Extract the (X, Y) coordinate from the center of the cell holding the provided text.  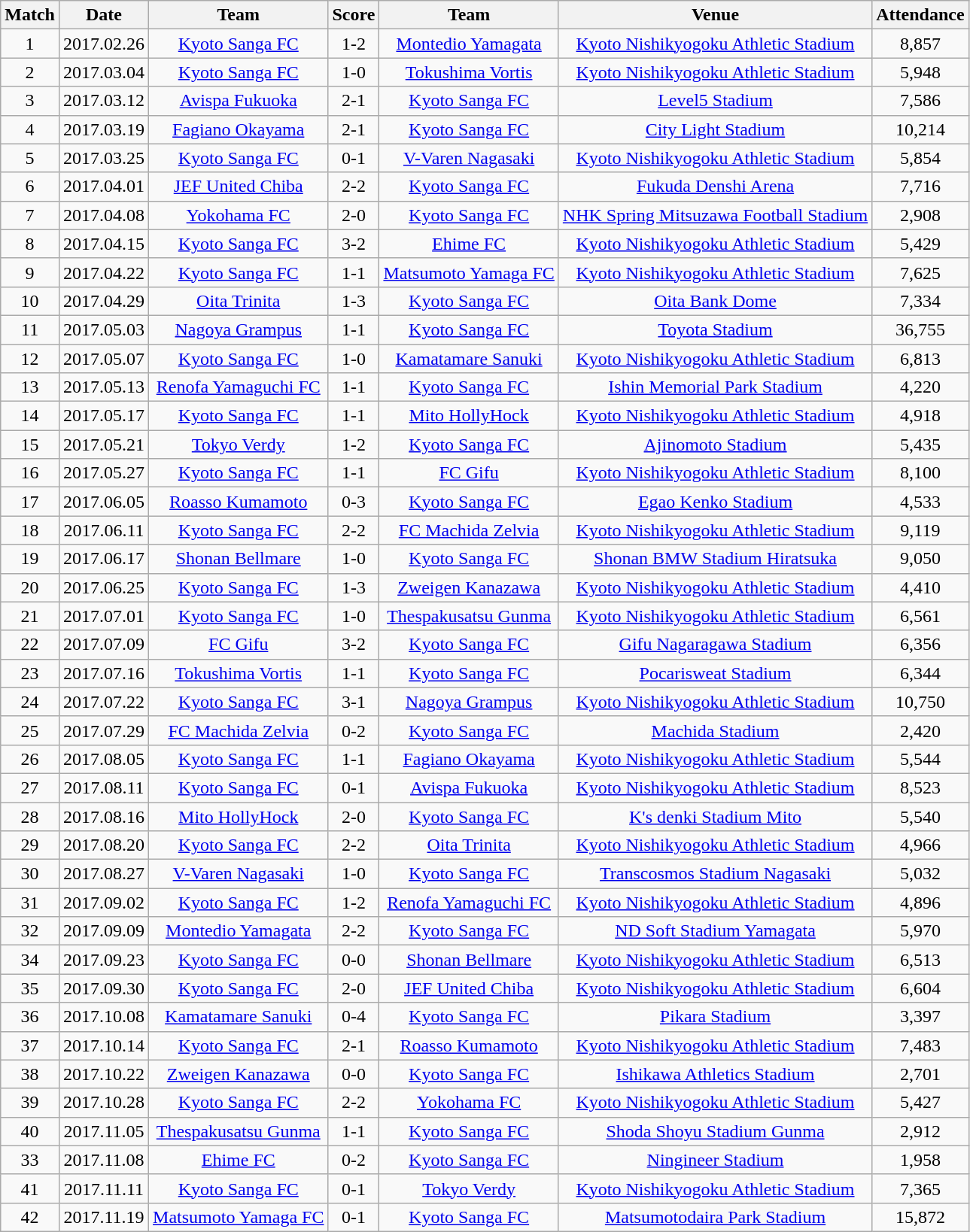
2017.05.07 (104, 359)
2017.07.16 (104, 673)
2017.10.22 (104, 1074)
5,032 (920, 874)
11 (30, 329)
3,397 (920, 1017)
10 (30, 301)
10,750 (920, 702)
Gifu Nagaragawa Stadium (715, 645)
2017.06.17 (104, 559)
5,435 (920, 445)
28 (30, 816)
7,334 (920, 301)
2017.03.25 (104, 158)
2017.03.12 (104, 101)
20 (30, 587)
38 (30, 1074)
7,716 (920, 187)
2017.06.11 (104, 530)
2,912 (920, 1131)
5,429 (920, 244)
5,948 (920, 72)
2,420 (920, 730)
2017.06.25 (104, 587)
4 (30, 129)
Oita Bank Dome (715, 301)
2017.09.23 (104, 960)
32 (30, 931)
29 (30, 845)
2017.05.17 (104, 416)
2017.10.14 (104, 1045)
2017.09.30 (104, 988)
2017.05.03 (104, 329)
6,604 (920, 988)
23 (30, 673)
15,872 (920, 1217)
42 (30, 1217)
41 (30, 1188)
2017.08.20 (104, 845)
40 (30, 1131)
4,410 (920, 587)
Pocarisweat Stadium (715, 673)
2,908 (920, 215)
Pikara Stadium (715, 1017)
4,896 (920, 903)
18 (30, 530)
0-3 (354, 502)
2 (30, 72)
2017.10.08 (104, 1017)
4,918 (920, 416)
35 (30, 988)
2017.04.08 (104, 215)
Shonan BMW Stadium Hiratsuka (715, 559)
8,857 (920, 44)
2017.04.29 (104, 301)
2,701 (920, 1074)
9,119 (920, 530)
Ningineer Stadium (715, 1160)
5,854 (920, 158)
37 (30, 1045)
16 (30, 473)
7,625 (920, 272)
8 (30, 244)
26 (30, 759)
Level5 Stadium (715, 101)
3-1 (354, 702)
Date (104, 15)
2017.07.09 (104, 645)
14 (30, 416)
1 (30, 44)
31 (30, 903)
2017.08.05 (104, 759)
9 (30, 272)
22 (30, 645)
6 (30, 187)
6,513 (920, 960)
Egao Kenko Stadium (715, 502)
34 (30, 960)
17 (30, 502)
36 (30, 1017)
Score (354, 15)
36,755 (920, 329)
4,220 (920, 387)
2017.02.26 (104, 44)
Ajinomoto Stadium (715, 445)
Toyota Stadium (715, 329)
6,561 (920, 616)
9,050 (920, 559)
5,544 (920, 759)
2017.03.19 (104, 129)
4,966 (920, 845)
2017.11.19 (104, 1217)
1,958 (920, 1160)
2017.09.02 (104, 903)
25 (30, 730)
12 (30, 359)
6,344 (920, 673)
2017.11.11 (104, 1188)
2017.05.21 (104, 445)
2017.07.29 (104, 730)
30 (30, 874)
Match (30, 15)
ND Soft Stadium Yamagata (715, 931)
13 (30, 387)
Venue (715, 15)
10,214 (920, 129)
5 (30, 158)
33 (30, 1160)
5,540 (920, 816)
Machida Stadium (715, 730)
Ishikawa Athletics Stadium (715, 1074)
6,813 (920, 359)
24 (30, 702)
5,970 (920, 931)
Ishin Memorial Park Stadium (715, 387)
2017.04.22 (104, 272)
27 (30, 787)
15 (30, 445)
2017.06.05 (104, 502)
8,523 (920, 787)
39 (30, 1103)
4,533 (920, 502)
Attendance (920, 15)
2017.05.27 (104, 473)
2017.08.11 (104, 787)
Shoda Shoyu Stadium Gunma (715, 1131)
7,586 (920, 101)
City Light Stadium (715, 129)
K's denki Stadium Mito (715, 816)
2017.11.08 (104, 1160)
2017.04.01 (104, 187)
21 (30, 616)
2017.05.13 (104, 387)
2017.04.15 (104, 244)
2017.03.04 (104, 72)
2017.10.28 (104, 1103)
2017.08.16 (104, 816)
7,365 (920, 1188)
8,100 (920, 473)
Matsumotodaira Park Stadium (715, 1217)
NHK Spring Mitsuzawa Football Stadium (715, 215)
Transcosmos Stadium Nagasaki (715, 874)
6,356 (920, 645)
19 (30, 559)
7,483 (920, 1045)
2017.08.27 (104, 874)
5,427 (920, 1103)
2017.07.22 (104, 702)
7 (30, 215)
2017.07.01 (104, 616)
2017.11.05 (104, 1131)
0-4 (354, 1017)
2017.09.09 (104, 931)
3 (30, 101)
Fukuda Denshi Arena (715, 187)
